Return the (X, Y) coordinate for the center point of the cell that contains the specified text.  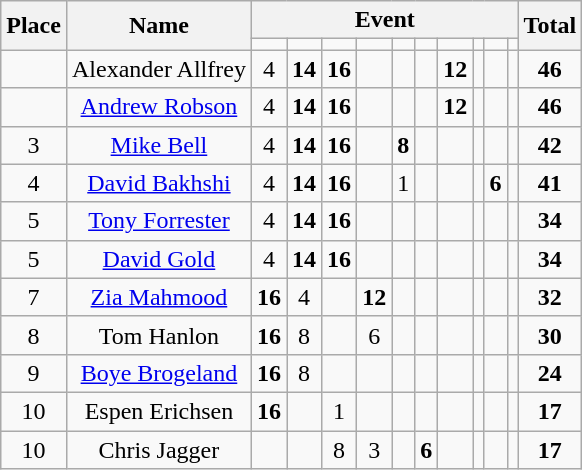
30 (550, 335)
Alexander Allfrey (158, 69)
Tom Hanlon (158, 335)
Place (34, 26)
Event (384, 20)
7 (34, 297)
Name (158, 26)
32 (550, 297)
9 (34, 373)
David Gold (158, 259)
Mike Bell (158, 145)
24 (550, 373)
42 (550, 145)
Total (550, 26)
Tony Forrester (158, 221)
Andrew Robson (158, 107)
41 (550, 183)
Boye Brogeland (158, 373)
David Bakhshi (158, 183)
Espen Erichsen (158, 411)
Zia Mahmood (158, 297)
Chris Jagger (158, 449)
